Return [X, Y] of the center of cell containing provided text 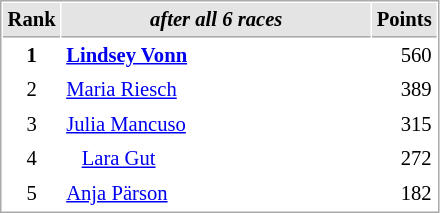
389 [404, 90]
5 [32, 194]
2 [32, 90]
Points [404, 20]
after all 6 races [216, 20]
Anja Pärson [216, 194]
560 [404, 56]
315 [404, 124]
Lindsey Vonn [216, 56]
182 [404, 194]
Rank [32, 20]
Lara Gut [216, 158]
Julia Mancuso [216, 124]
272 [404, 158]
1 [32, 56]
Maria Riesch [216, 90]
3 [32, 124]
4 [32, 158]
